Extract the (X, Y) coordinate from the center of the cell holding the provided text.  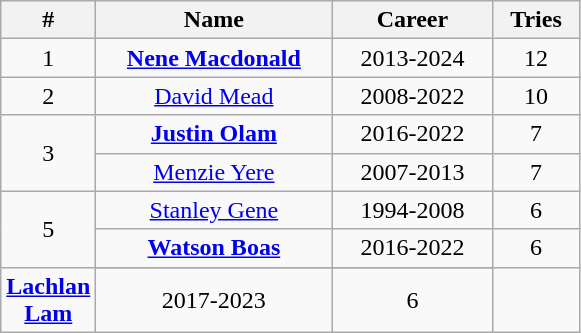
12 (536, 58)
Lachlan Lam (48, 300)
10 (536, 96)
Name (214, 20)
Nene Macdonald (214, 58)
Menzie Yere (214, 172)
Tries (536, 20)
Watson Boas (214, 248)
# (48, 20)
1 (48, 58)
2008-2022 (412, 96)
Stanley Gene (214, 210)
2013-2024 (412, 58)
5 (48, 229)
Justin Olam (214, 134)
David Mead (214, 96)
2 (48, 96)
2017-2023 (214, 300)
3 (48, 153)
2007-2013 (412, 172)
Career (412, 20)
1994-2008 (412, 210)
